Return (X, Y) of the center of cell containing provided text 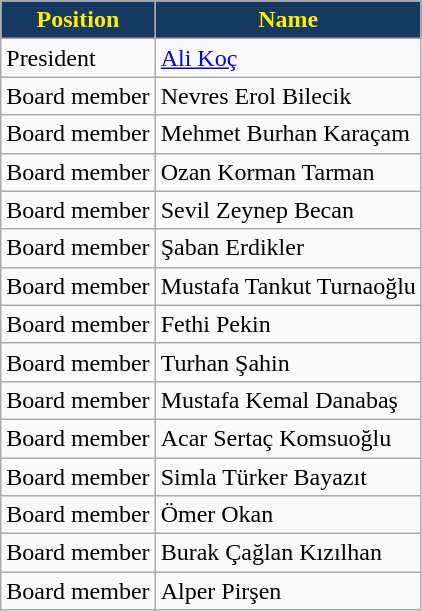
Turhan Şahin (288, 362)
Nevres Erol Bilecik (288, 96)
Sevil Zeynep Becan (288, 210)
Burak Çağlan Kızılhan (288, 553)
Name (288, 20)
President (78, 58)
Mustafa Kemal Danabaş (288, 400)
Ozan Korman Tarman (288, 172)
Fethi Pekin (288, 324)
Alper Pirşen (288, 591)
Position (78, 20)
Ali Koç (288, 58)
Simla Türker Bayazıt (288, 477)
Mehmet Burhan Karaçam (288, 134)
Ömer Okan (288, 515)
Mustafa Tankut Turnaoğlu (288, 286)
Şaban Erdikler (288, 248)
Acar Sertaç Komsuoğlu (288, 438)
